Locate the cell with the specified text and output its (X, Y) center coordinate. 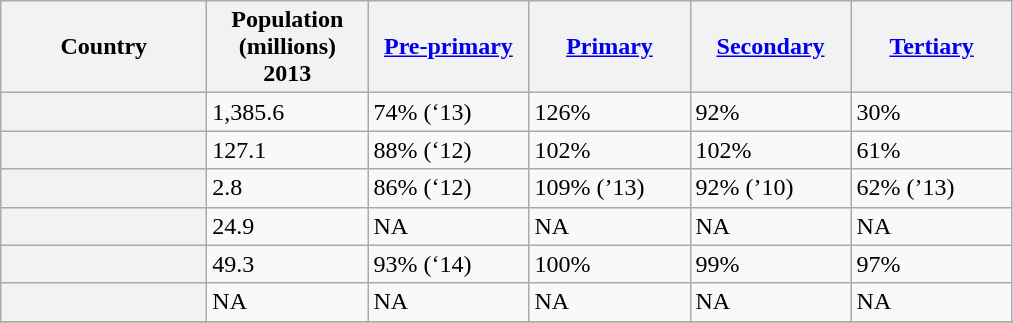
Tertiary (932, 47)
Pre-primary (448, 47)
2.8 (288, 188)
24.9 (288, 226)
109% (’13) (610, 188)
Secondary (770, 47)
86% (‘12) (448, 188)
97% (932, 264)
Primary (610, 47)
49.3 (288, 264)
92% (770, 112)
93% (‘14) (448, 264)
Country (104, 47)
Population (millions) 2013 (288, 47)
88% (‘12) (448, 150)
74% (‘13) (448, 112)
92% (’10) (770, 188)
126% (610, 112)
1,385.6 (288, 112)
30% (932, 112)
62% (’13) (932, 188)
127.1 (288, 150)
61% (932, 150)
100% (610, 264)
99% (770, 264)
